Return the (x, y) coordinate for the center point of the cell that contains the specified text.  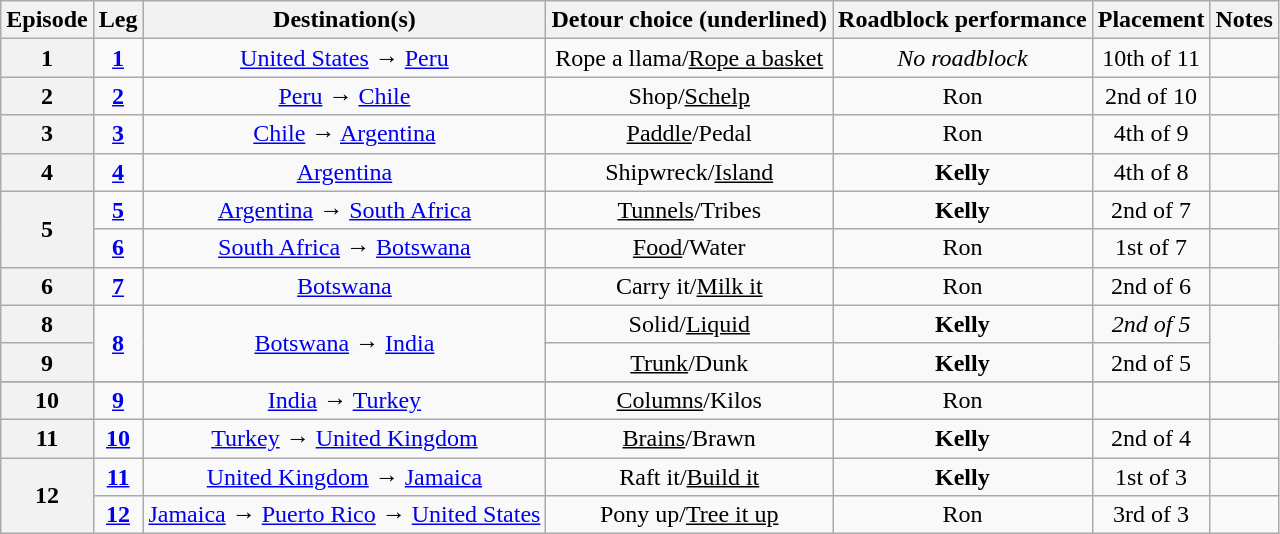
1st of 3 (1151, 477)
Jamaica → Puerto Rico → United States (344, 515)
4th of 9 (1151, 134)
2nd of 7 (1151, 210)
Brains/Brawn (690, 438)
United Kingdom → Jamaica (344, 477)
Solid/Liquid (690, 324)
Turkey → United Kingdom (344, 438)
Argentina (344, 172)
4th of 8 (1151, 172)
Columns/Kilos (690, 400)
7 (118, 286)
Shipwreck/Island (690, 172)
Trunk/Dunk (690, 362)
Shop/Schelp (690, 96)
Botswana → India (344, 343)
Pony up/Tree it up (690, 515)
Rope a llama/Rope a basket (690, 58)
10th of 11 (1151, 58)
Leg (118, 20)
Paddle/Pedal (690, 134)
Carry it/Milk it (690, 286)
United States → Peru (344, 58)
Destination(s) (344, 20)
3rd of 3 (1151, 515)
Raft it/Build it (690, 477)
Episode (47, 20)
Chile → Argentina (344, 134)
1st of 7 (1151, 248)
2nd of 6 (1151, 286)
Food/Water (690, 248)
Tunnels/Tribes (690, 210)
2nd of 4 (1151, 438)
No roadblock (963, 58)
Argentina → South Africa (344, 210)
Roadblock performance (963, 20)
2nd of 10 (1151, 96)
Detour choice (underlined) (690, 20)
South Africa → Botswana (344, 248)
Notes (1244, 20)
India → Turkey (344, 400)
Placement (1151, 20)
Botswana (344, 286)
Peru → Chile (344, 96)
